Determine the (x, y) coordinate at the center of the cell enclosing the given text.  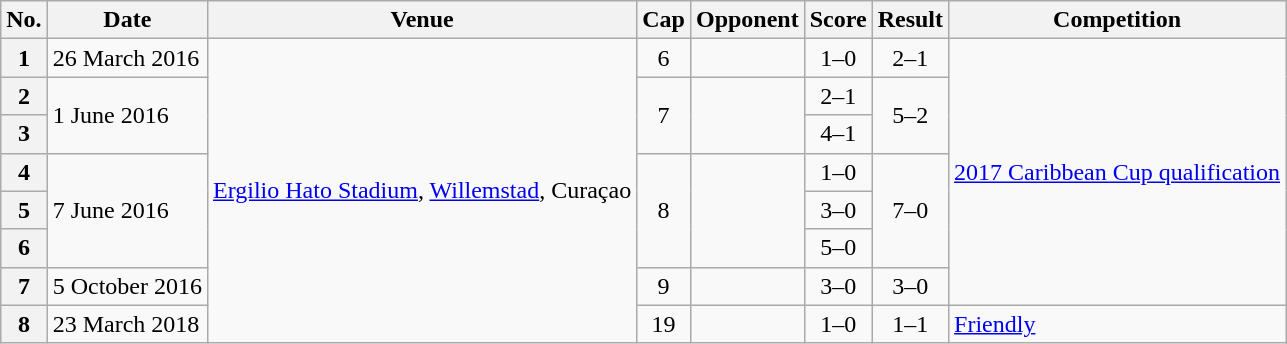
Date (127, 20)
1 (24, 58)
5 October 2016 (127, 286)
1–1 (910, 324)
23 March 2018 (127, 324)
2 (24, 96)
4 (24, 172)
Result (910, 20)
3 (24, 134)
Venue (422, 20)
Opponent (747, 20)
4–1 (838, 134)
26 March 2016 (127, 58)
No. (24, 20)
5 (24, 210)
2017 Caribbean Cup qualification (1118, 172)
19 (664, 324)
5–0 (838, 248)
7 June 2016 (127, 210)
7–0 (910, 210)
Score (838, 20)
Competition (1118, 20)
9 (664, 286)
Cap (664, 20)
Friendly (1118, 324)
1 June 2016 (127, 115)
5–2 (910, 115)
Ergilio Hato Stadium, Willemstad, Curaçao (422, 191)
